Search for the cell housing the specified text and yield its [x, y] center coordinate. 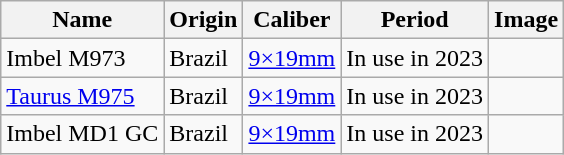
Taurus M975 [82, 96]
Image [526, 20]
Name [82, 20]
Caliber [292, 20]
Imbel MD1 GC [82, 134]
Imbel M973 [82, 58]
Period [415, 20]
Origin [204, 20]
